Detect which cell encompasses the target text, then output its [X, Y] center coordinate. 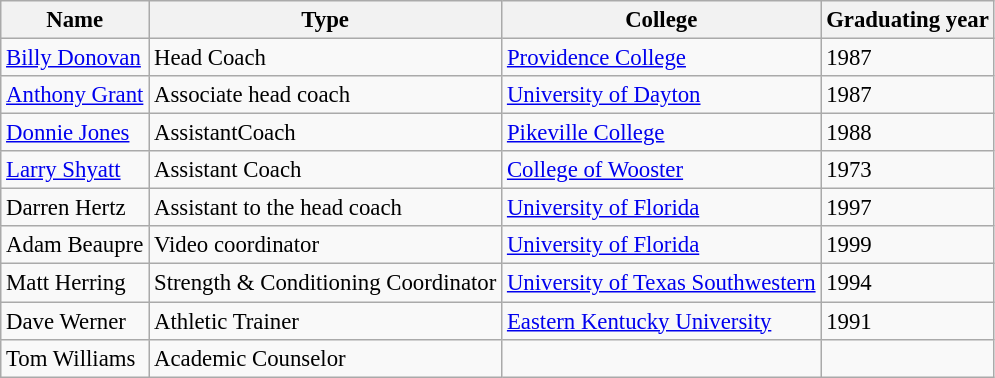
Head Coach [326, 58]
Donnie Jones [75, 133]
Larry Shyatt [75, 170]
Eastern Kentucky University [662, 321]
Athletic Trainer [326, 321]
1991 [908, 321]
Assistant Coach [326, 170]
University of Texas Southwestern [662, 283]
Academic Counselor [326, 358]
Assistant to the head coach [326, 208]
Pikeville College [662, 133]
Strength & Conditioning Coordinator [326, 283]
College of Wooster [662, 170]
Matt Herring [75, 283]
Darren Hertz [75, 208]
Providence College [662, 58]
AssistantCoach [326, 133]
Dave Werner [75, 321]
Associate head coach [326, 95]
1997 [908, 208]
Name [75, 20]
1988 [908, 133]
1999 [908, 245]
College [662, 20]
Billy Donovan [75, 58]
1973 [908, 170]
Type [326, 20]
Video coordinator [326, 245]
University of Dayton [662, 95]
1994 [908, 283]
Adam Beaupre [75, 245]
Anthony Grant [75, 95]
Tom Williams [75, 358]
Graduating year [908, 20]
